Return the (x, y) coordinate for the center point of the cell that contains the specified text.  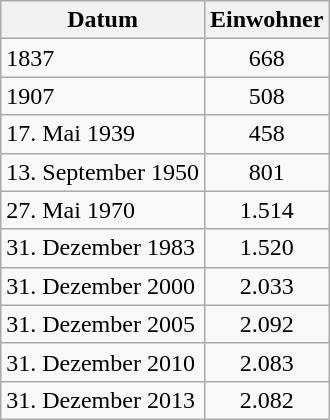
2.033 (266, 286)
Datum (103, 20)
458 (266, 134)
668 (266, 58)
31. Dezember 2010 (103, 362)
31. Dezember 1983 (103, 248)
801 (266, 172)
31. Dezember 2005 (103, 324)
1907 (103, 96)
31. Dezember 2000 (103, 286)
1837 (103, 58)
Einwohner (266, 20)
508 (266, 96)
1.514 (266, 210)
2.083 (266, 362)
17. Mai 1939 (103, 134)
2.092 (266, 324)
1.520 (266, 248)
2.082 (266, 400)
31. Dezember 2013 (103, 400)
27. Mai 1970 (103, 210)
13. September 1950 (103, 172)
